From the cell containing the given text, extract its center point as [X, Y] coordinate. 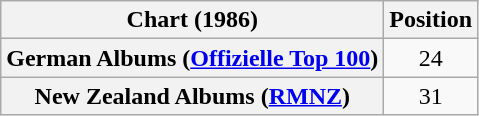
German Albums (Offizielle Top 100) [192, 58]
24 [431, 58]
New Zealand Albums (RMNZ) [192, 96]
31 [431, 96]
Position [431, 20]
Chart (1986) [192, 20]
